Determine the [X, Y] coordinate at the center of the cell enclosing the given text.  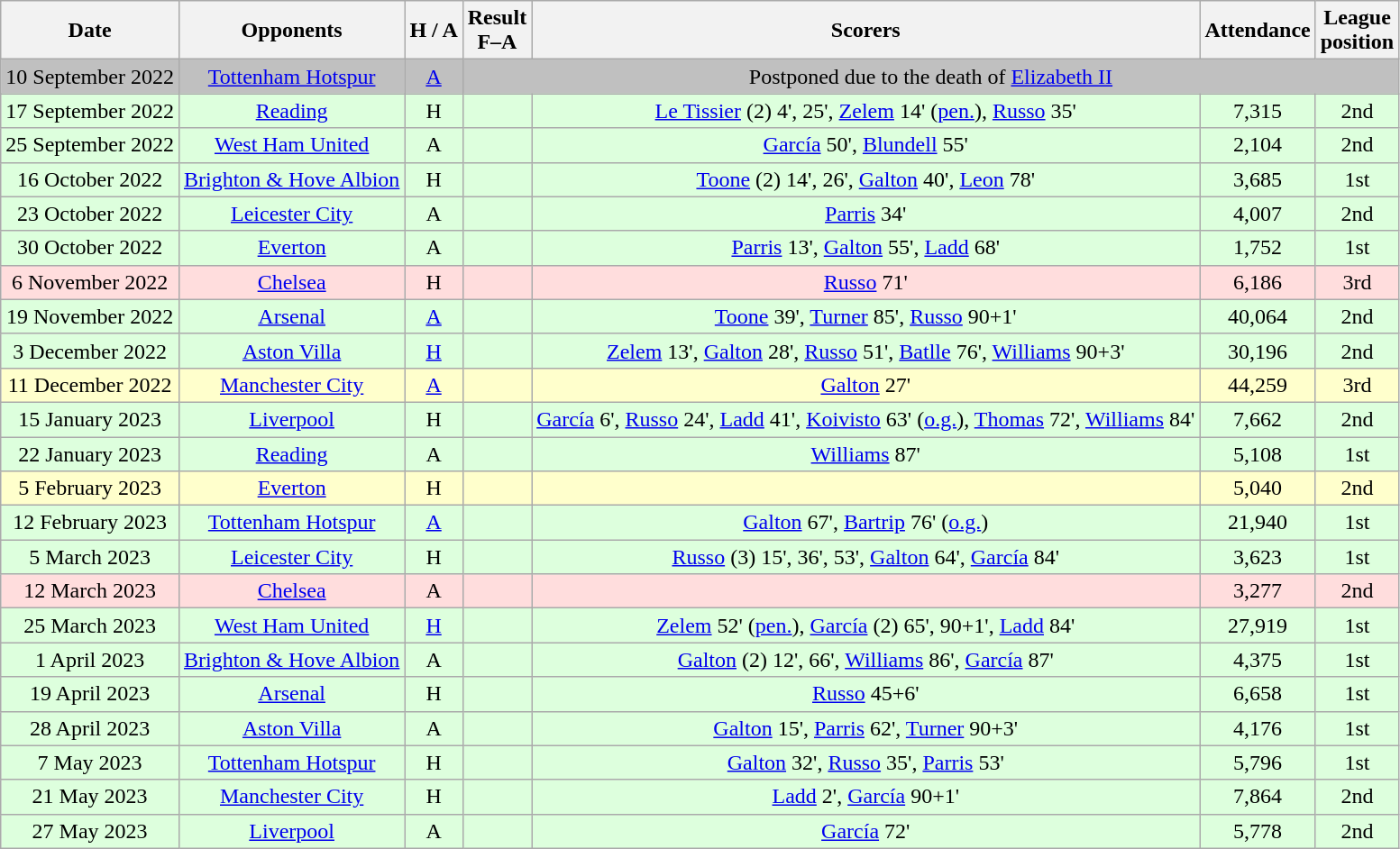
Parris 13', Galton 55', Ladd 68' [865, 248]
10 September 2022 [90, 77]
Toone 39', Turner 85', Russo 90+1' [865, 316]
Attendance [1258, 31]
3,623 [1258, 557]
27 May 2023 [90, 831]
Russo (3) 15', 36', 53', Galton 64', García 84' [865, 557]
5,108 [1258, 453]
García 50', Blundell 55' [865, 145]
11 December 2022 [90, 385]
Galton 27' [865, 385]
16 October 2022 [90, 179]
Galton 15', Parris 62', Turner 90+3' [865, 728]
Williams 87' [865, 453]
H / A [434, 31]
7,864 [1258, 797]
6,658 [1258, 694]
30 October 2022 [90, 248]
7,662 [1258, 419]
6,186 [1258, 282]
21 May 2023 [90, 797]
Postponed due to the death of Elizabeth II [930, 77]
44,259 [1258, 385]
García 72' [865, 831]
Date [90, 31]
21,940 [1258, 523]
4,176 [1258, 728]
30,196 [1258, 351]
22 January 2023 [90, 453]
2,104 [1258, 145]
Russo 71' [865, 282]
7,315 [1258, 111]
4,375 [1258, 660]
Galton 67', Bartrip 76' (o.g.) [865, 523]
Galton 32', Russo 35', Parris 53' [865, 762]
4,007 [1258, 214]
7 May 2023 [90, 762]
Leagueposition [1357, 31]
12 February 2023 [90, 523]
19 November 2022 [90, 316]
15 January 2023 [90, 419]
12 March 2023 [90, 591]
Zelem 13', Galton 28', Russo 51', Batlle 76', Williams 90+3' [865, 351]
25 September 2022 [90, 145]
25 March 2023 [90, 625]
1 April 2023 [90, 660]
Scorers [865, 31]
19 April 2023 [90, 694]
Opponents [291, 31]
Parris 34' [865, 214]
5,796 [1258, 762]
5,040 [1258, 488]
1,752 [1258, 248]
Zelem 52' (pen.), García (2) 65', 90+1', Ladd 84' [865, 625]
Ladd 2', García 90+1' [865, 797]
ResultF–A [497, 31]
Russo 45+6' [865, 694]
3,685 [1258, 179]
Toone (2) 14', 26', Galton 40', Leon 78' [865, 179]
5,778 [1258, 831]
40,064 [1258, 316]
5 February 2023 [90, 488]
5 March 2023 [90, 557]
17 September 2022 [90, 111]
6 November 2022 [90, 282]
Le Tissier (2) 4', 25', Zelem 14' (pen.), Russo 35' [865, 111]
23 October 2022 [90, 214]
27,919 [1258, 625]
García 6', Russo 24', Ladd 41', Koivisto 63' (o.g.), Thomas 72', Williams 84' [865, 419]
28 April 2023 [90, 728]
3 December 2022 [90, 351]
Galton (2) 12', 66', Williams 86', García 87' [865, 660]
3,277 [1258, 591]
